Return [X, Y] of the center of cell containing provided text 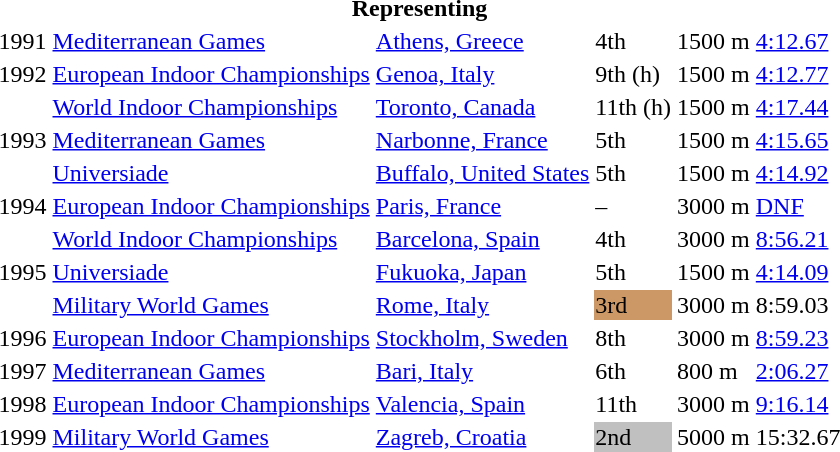
Narbonne, France [482, 140]
Athens, Greece [482, 41]
Fukuoka, Japan [482, 272]
Bari, Italy [482, 371]
Valencia, Spain [482, 404]
Buffalo, United States [482, 173]
Stockholm, Sweden [482, 338]
Paris, France [482, 206]
Toronto, Canada [482, 107]
8th [634, 338]
11th [634, 404]
5000 m [714, 437]
Rome, Italy [482, 305]
6th [634, 371]
2nd [634, 437]
Genoa, Italy [482, 74]
3rd [634, 305]
Barcelona, Spain [482, 239]
Zagreb, Croatia [482, 437]
9th (h) [634, 74]
– [634, 206]
11th (h) [634, 107]
800 m [714, 371]
